Return the (x, y) coordinate for the center point of the cell that contains the specified text.  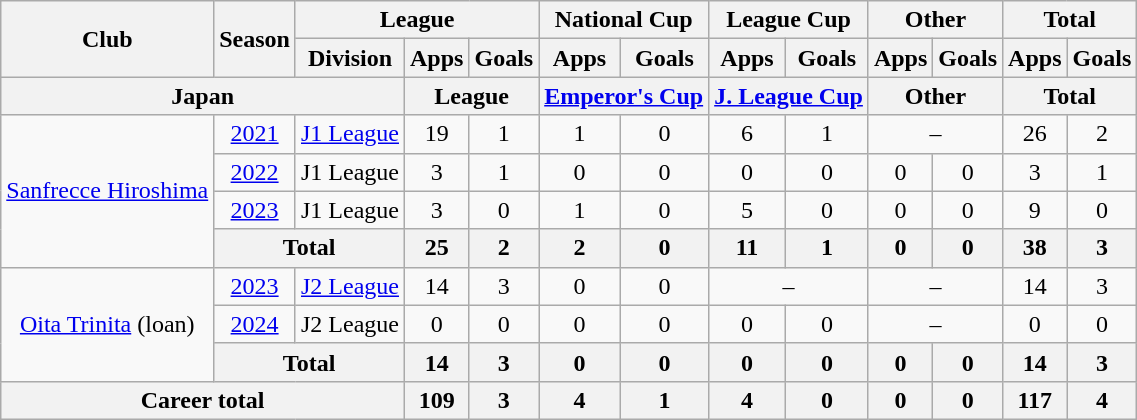
2024 (255, 324)
109 (437, 400)
11 (748, 248)
25 (437, 248)
Sanfrecce Hiroshima (108, 191)
2021 (255, 134)
117 (1035, 400)
Oita Trinita (loan) (108, 324)
Japan (203, 96)
League Cup (789, 20)
Emperor's Cup (624, 96)
26 (1035, 134)
Club (108, 39)
6 (748, 134)
National Cup (624, 20)
2022 (255, 172)
38 (1035, 248)
J. League Cup (789, 96)
Season (255, 39)
Division (350, 58)
9 (1035, 210)
5 (748, 210)
Career total (203, 400)
19 (437, 134)
